Pinpoint the cell where the given text exists, returning its (x, y) midpoint coordinate. 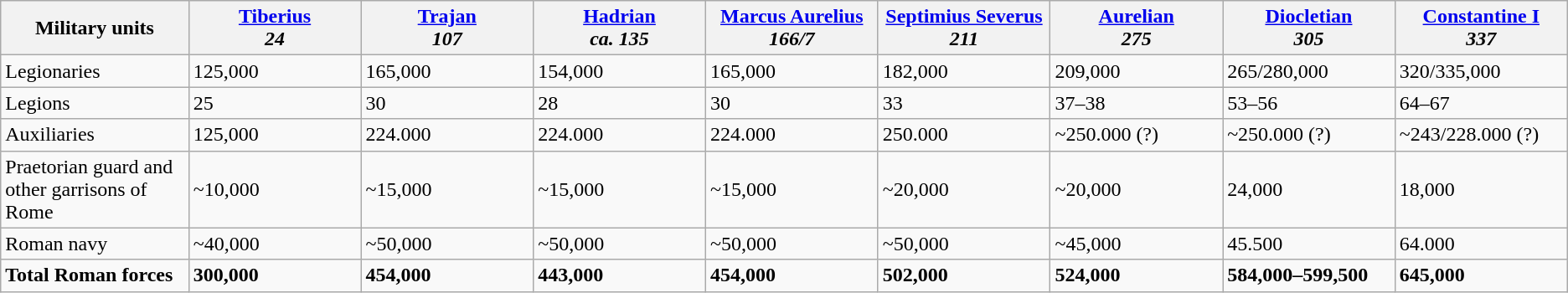
28 (620, 103)
Legionaries (95, 71)
Trajan107 (447, 28)
18,000 (1481, 189)
24,000 (1309, 189)
524,000 (1137, 275)
443,000 (620, 275)
Military units (95, 28)
Legions (95, 103)
645,000 (1481, 275)
~243/228.000 (?) (1481, 135)
250.000 (964, 135)
584,000–599,500 (1309, 275)
Diocletian305 (1309, 28)
~10,000 (275, 189)
53–56 (1309, 103)
Aurelian275 (1137, 28)
~45,000 (1137, 244)
300,000 (275, 275)
502,000 (964, 275)
~40,000 (275, 244)
182,000 (964, 71)
Auxiliaries (95, 135)
320/335,000 (1481, 71)
265/280,000 (1309, 71)
Marcus Aurelius166/7 (792, 28)
154,000 (620, 71)
Total Roman forces (95, 275)
Praetorian guard andother garrisons of Rome (95, 189)
Septimius Severus211 (964, 28)
37–38 (1137, 103)
Constantine I337 (1481, 28)
Roman navy (95, 244)
Tiberius24 (275, 28)
64.000 (1481, 244)
209,000 (1137, 71)
64–67 (1481, 103)
25 (275, 103)
Hadrianca. 135 (620, 28)
45.500 (1309, 244)
33 (964, 103)
